Detect which cell encompasses the target text, then output its (x, y) center coordinate. 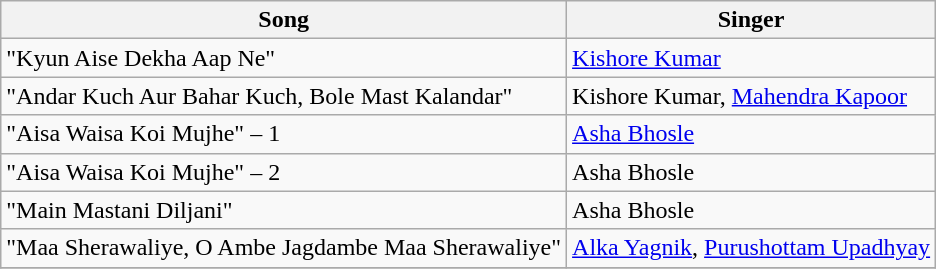
"Aisa Waisa Koi Mujhe" – 1 (284, 134)
"Andar Kuch Aur Bahar Kuch, Bole Mast Kalandar" (284, 96)
"Maa Sherawaliye, O Ambe Jagdambe Maa Sherawaliye" (284, 248)
Kishore Kumar, Mahendra Kapoor (752, 96)
"Aisa Waisa Koi Mujhe" – 2 (284, 172)
Alka Yagnik, Purushottam Upadhyay (752, 248)
"Kyun Aise Dekha Aap Ne" (284, 58)
Singer (752, 20)
Song (284, 20)
Kishore Kumar (752, 58)
"Main Mastani Diljani" (284, 210)
